Extract the [X, Y] coordinate from the center of the cell holding the provided text.  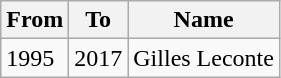
2017 [98, 58]
Gilles Leconte [204, 58]
Name [204, 20]
1995 [35, 58]
From [35, 20]
To [98, 20]
